Find where the given text appears and provide that cell's center as (X, Y) coordinate. 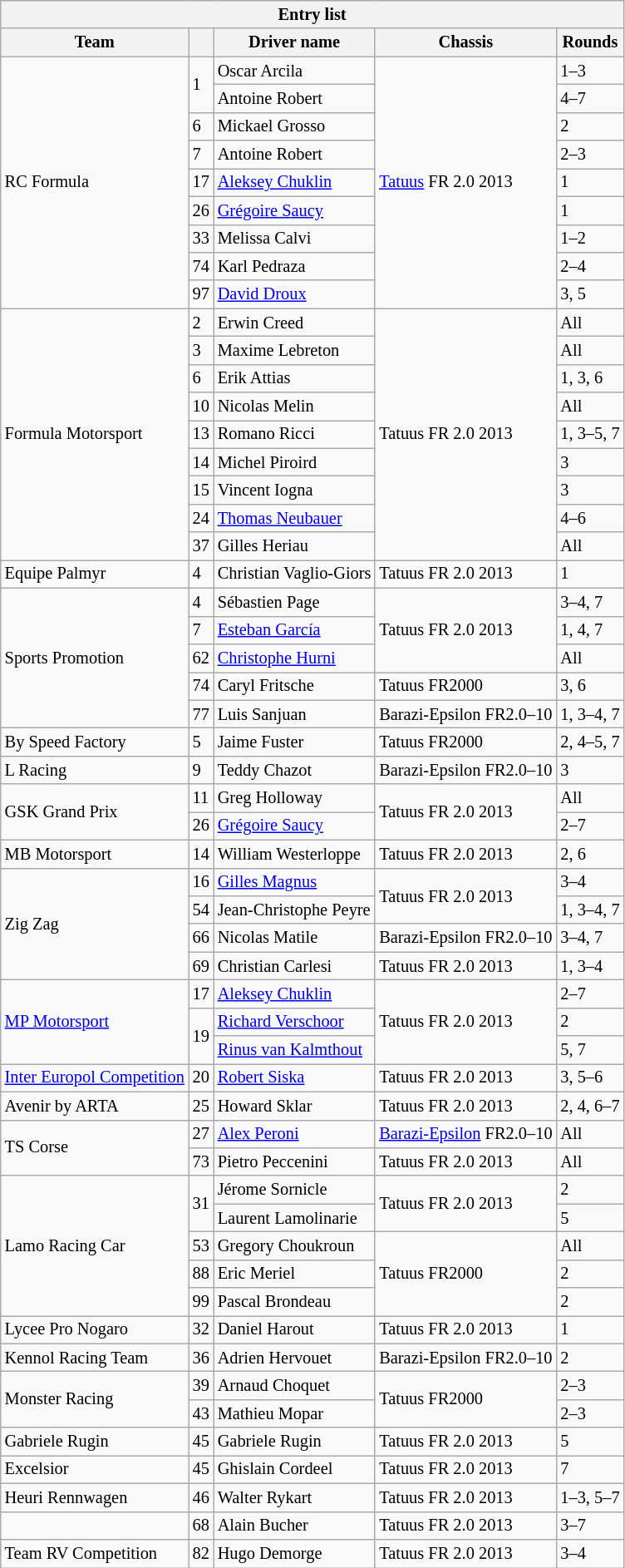
99 (201, 1302)
Howard Sklar (294, 1106)
33 (201, 239)
MB Motorsport (95, 854)
Erwin Creed (294, 323)
Melissa Calvi (294, 239)
2–4 (590, 266)
Rinus van Kalmthout (294, 1050)
Zig Zag (95, 925)
Equipe Palmyr (95, 574)
GSK Grand Prix (95, 811)
Jean-Christophe Peyre (294, 910)
19 (201, 1036)
Mickael Grosso (294, 126)
Arnaud Choquet (294, 1386)
David Droux (294, 294)
Ghislain Cordeel (294, 1469)
Adrien Hervouet (294, 1358)
1–2 (590, 239)
Luis Sanjuan (294, 714)
Gilles Heriau (294, 546)
Oscar Arcila (294, 71)
Teddy Chazot (294, 770)
Rounds (590, 42)
TS Corse (95, 1147)
32 (201, 1329)
Chassis (465, 42)
Nicolas Melin (294, 407)
Christophe Hurni (294, 658)
Avenir by ARTA (95, 1106)
Mathieu Mopar (294, 1413)
2, 4, 6–7 (590, 1106)
Team (95, 42)
Lycee Pro Nogaro (95, 1329)
Formula Motorsport (95, 434)
97 (201, 294)
L Racing (95, 770)
Heuri Rennwagen (95, 1497)
66 (201, 938)
Robert Siska (294, 1077)
Eric Meriel (294, 1274)
Hugo Demorge (294, 1553)
Gregory Choukroun (294, 1245)
Daniel Harout (294, 1329)
Maxime Lebreton (294, 350)
3–7 (590, 1526)
Sports Promotion (95, 658)
Pascal Brondeau (294, 1302)
Christian Carlesi (294, 966)
Vincent Iogna (294, 490)
Inter Europol Competition (95, 1077)
3, 5 (590, 294)
3, 5–6 (590, 1077)
Jérome Sornicle (294, 1190)
31 (201, 1204)
1, 3–5, 7 (590, 434)
77 (201, 714)
Richard Verschoor (294, 1022)
16 (201, 882)
4–7 (590, 98)
Monster Racing (95, 1400)
Thomas Neubauer (294, 518)
1, 3, 6 (590, 378)
10 (201, 407)
3, 6 (590, 686)
24 (201, 518)
43 (201, 1413)
MP Motorsport (95, 1021)
1–3 (590, 71)
Greg Holloway (294, 798)
Esteban García (294, 630)
Romano Ricci (294, 434)
Lamo Racing Car (95, 1245)
46 (201, 1497)
68 (201, 1526)
Sébastien Page (294, 602)
27 (201, 1134)
11 (201, 798)
Walter Rykart (294, 1497)
1, 3–4 (590, 966)
36 (201, 1358)
37 (201, 546)
Driver name (294, 42)
88 (201, 1274)
Pietro Peccenini (294, 1161)
Kennol Racing Team (95, 1358)
1–3, 5–7 (590, 1497)
Laurent Lamolinarie (294, 1218)
15 (201, 490)
69 (201, 966)
Alain Bucher (294, 1526)
53 (201, 1245)
RC Formula (95, 183)
1, 4, 7 (590, 630)
54 (201, 910)
39 (201, 1386)
62 (201, 658)
5, 7 (590, 1050)
25 (201, 1106)
Michel Piroird (294, 462)
Team RV Competition (95, 1553)
4–6 (590, 518)
William Westerloppe (294, 854)
Karl Pedraza (294, 266)
9 (201, 770)
Entry list (312, 14)
13 (201, 434)
Nicolas Matile (294, 938)
Excelsior (95, 1469)
20 (201, 1077)
Gilles Magnus (294, 882)
2, 6 (590, 854)
2, 4–5, 7 (590, 742)
Alex Peroni (294, 1134)
82 (201, 1553)
Jaime Fuster (294, 742)
Erik Attias (294, 378)
Caryl Fritsche (294, 686)
Christian Vaglio-Giors (294, 574)
By Speed Factory (95, 742)
73 (201, 1161)
